For the text-containing cell, return its midpoint in [X, Y] coordinate format. 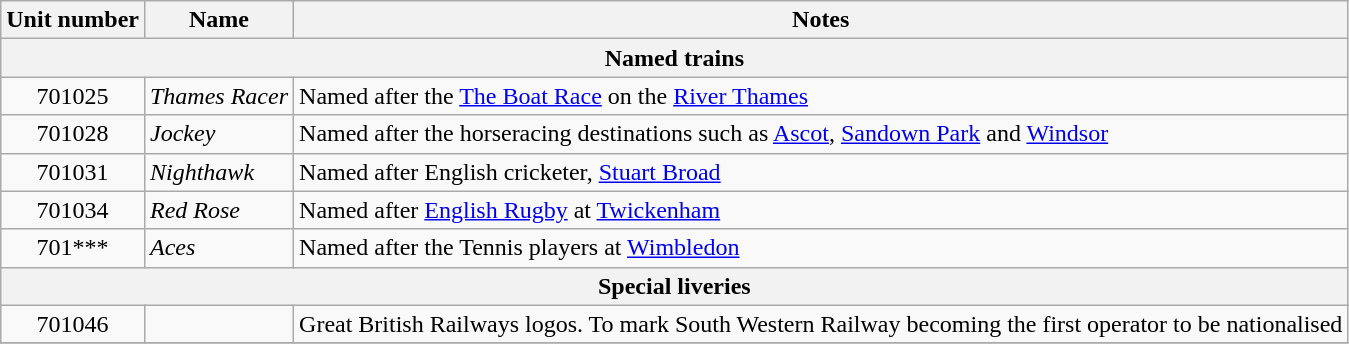
Special liveries [674, 286]
Named after the horseracing destinations such as Ascot, Sandown Park and Windsor [821, 134]
701025 [73, 96]
Jockey [218, 134]
Name [218, 20]
701028 [73, 134]
Named after the Tennis players at Wimbledon [821, 248]
Great British Railways logos. To mark South Western Railway becoming the first operator to be nationalised [821, 324]
Unit number [73, 20]
Notes [821, 20]
Red Rose [218, 210]
701*** [73, 248]
Nighthawk [218, 172]
Named after English Rugby at Twickenham [821, 210]
Named after the The Boat Race on the River Thames [821, 96]
Named after English cricketer, Stuart Broad [821, 172]
Named trains [674, 58]
Aces [218, 248]
Thames Racer [218, 96]
701046 [73, 324]
701034 [73, 210]
701031 [73, 172]
